Find where the given text appears and provide that cell's center as [x, y] coordinate. 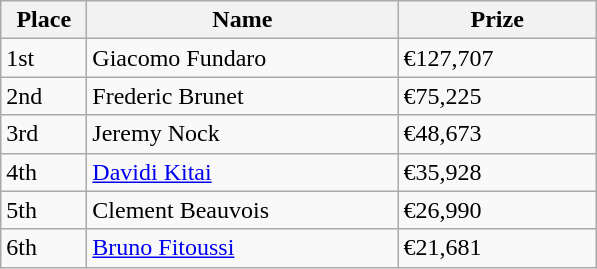
Clement Beauvois [242, 210]
€48,673 [498, 134]
5th [44, 210]
Giacomo Fundaro [242, 58]
2nd [44, 96]
1st [44, 58]
4th [44, 172]
€75,225 [498, 96]
€127,707 [498, 58]
3rd [44, 134]
Frederic Brunet [242, 96]
Bruno Fitoussi [242, 248]
Place [44, 20]
€21,681 [498, 248]
6th [44, 248]
Prize [498, 20]
Davidi Kitai [242, 172]
Jeremy Nock [242, 134]
€26,990 [498, 210]
Name [242, 20]
€35,928 [498, 172]
